Detect which cell encompasses the target text, then output its [x, y] center coordinate. 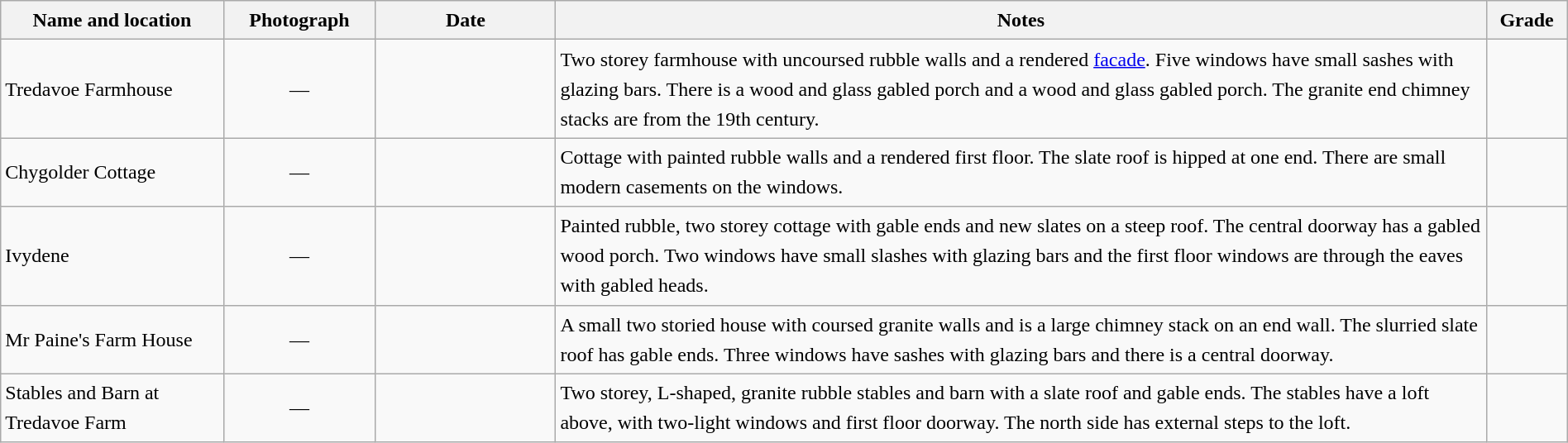
Chygolder Cottage [112, 172]
Mr Paine's Farm House [112, 339]
Photograph [299, 20]
Grade [1527, 20]
Tredavoe Farmhouse [112, 89]
Date [466, 20]
Stables and Barn at Tredavoe Farm [112, 408]
Cottage with painted rubble walls and a rendered first floor. The slate roof is hipped at one end. There are small modern casements on the windows. [1021, 172]
Ivydene [112, 256]
Name and location [112, 20]
Notes [1021, 20]
